Scan for the cell matching the given text and deliver its [X, Y] coordinate at center. 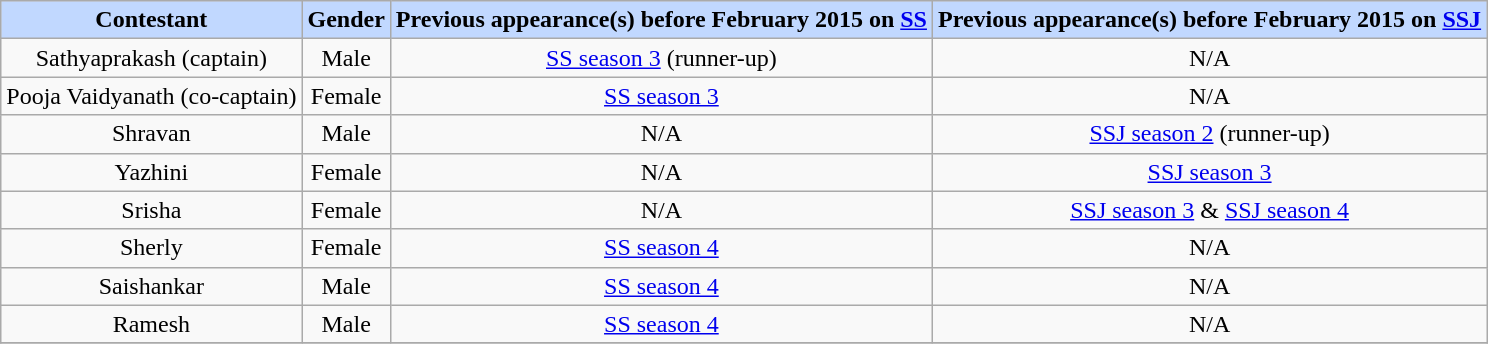
SSJ season 3 [1209, 172]
SSJ season 2 (runner-up) [1209, 134]
Shravan [152, 134]
Yazhini [152, 172]
Previous appearance(s) before February 2015 on SSJ [1209, 20]
Pooja Vaidyanath (co-captain) [152, 96]
SS season 3 (runner-up) [661, 58]
Srisha [152, 210]
SS season 3 [661, 96]
Previous appearance(s) before February 2015 on SS [661, 20]
Saishankar [152, 286]
Ramesh [152, 324]
Sherly [152, 248]
Contestant [152, 20]
Sathyaprakash (captain) [152, 58]
SSJ season 3 & SSJ season 4 [1209, 210]
Gender [346, 20]
